Detect which cell encompasses the target text, then output its [x, y] center coordinate. 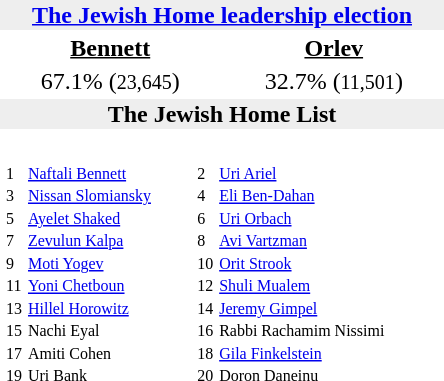
9 [14, 264]
Avi Vartzman [329, 241]
Moti Yogev [109, 264]
5 [14, 218]
17 [14, 354]
1 [14, 174]
8 [206, 241]
4 [206, 196]
67.1% (23,645) [110, 81]
Orit Strook [329, 264]
Naftali Bennett [109, 174]
Orlev [334, 48]
3 [14, 196]
32.7% (11,501) [334, 81]
Ayelet Shaked [109, 218]
13 [14, 308]
Eli Ben-Dahan [329, 196]
Rabbi Rachamim Nissimi [329, 331]
16 [206, 331]
15 [14, 331]
12 [206, 286]
11 [14, 286]
2 [206, 174]
Gila Finkelstein [329, 354]
Jeremy Gimpel [329, 308]
Nachi Eyal [109, 331]
7 [14, 241]
Uri Orbach [329, 218]
10 [206, 264]
Hillel Horowitz [109, 308]
Zevulun Kalpa [109, 241]
Uri Ariel [329, 174]
Bennett [110, 48]
Shuli Mualem [329, 286]
Nissan Slomiansky [109, 196]
The Jewish Home List [222, 114]
18 [206, 354]
The Jewish Home leadership election [222, 15]
6 [206, 218]
14 [206, 308]
Yoni Chetboun [109, 286]
Amiti Cohen [109, 354]
